Return [x, y] of the center of cell containing provided text 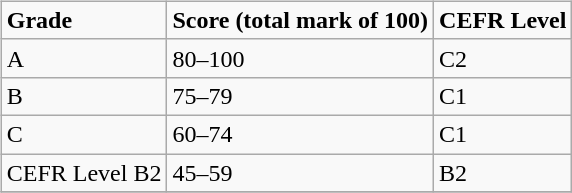
C2 [503, 58]
60–74 [300, 134]
C [84, 134]
B2 [503, 173]
45–59 [300, 173]
Score (total mark of 100) [300, 20]
CEFR Level B2 [84, 173]
75–79 [300, 96]
A [84, 58]
B [84, 96]
80–100 [300, 58]
CEFR Level [503, 20]
Grade [84, 20]
